Provide the (X, Y) coordinate of the cell's center where the given text is located.  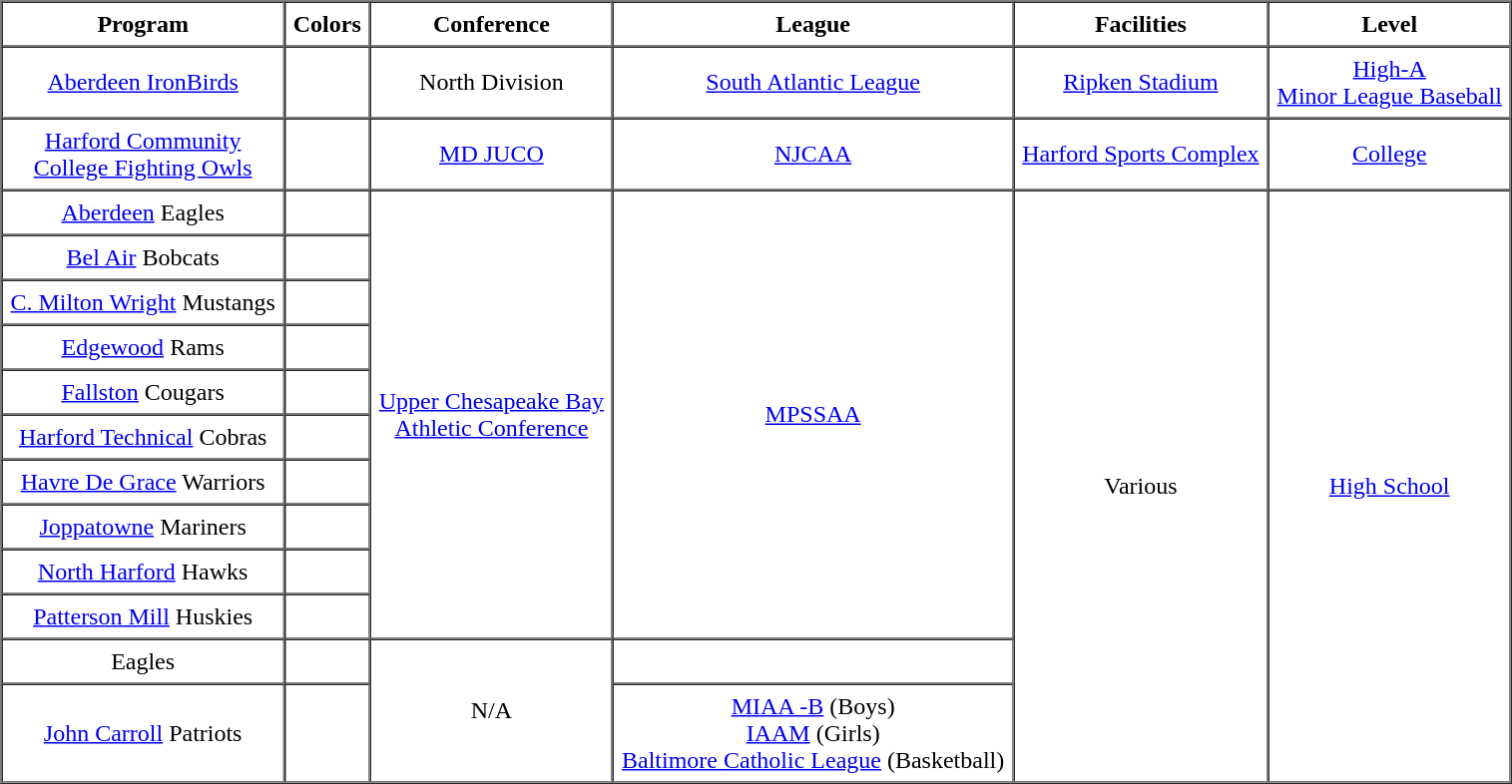
MD JUCO (491, 154)
MPSSAA (812, 414)
South Atlantic League (812, 82)
John Carroll Patriots (144, 734)
Facilities (1140, 24)
Bel Air Bobcats (144, 257)
Colors (327, 24)
League (812, 24)
C. Milton Wright Mustangs (144, 301)
Aberdeen IronBirds (144, 82)
Program (144, 24)
Fallston Cougars (144, 391)
Havre De Grace Warriors (144, 481)
North Division (491, 82)
Joppatowne Mariners (144, 527)
North Harford Hawks (144, 571)
MIAA -B (Boys)IAAM (Girls)Baltimore Catholic League (Basketball) (812, 734)
High School (1389, 486)
NJCAA (812, 154)
Harford Technical Cobras (144, 437)
Harford Sports Complex (1140, 154)
Upper Chesapeake BayAthletic Conference (491, 414)
Ripken Stadium (1140, 82)
High-AMinor League Baseball (1389, 82)
Various (1140, 486)
Eagles (144, 660)
Conference (491, 24)
Level (1389, 24)
Aberdeen Eagles (144, 211)
Edgewood Rams (144, 347)
Patterson Mill Huskies (144, 616)
N/A (491, 710)
Harford CommunityCollege Fighting Owls (144, 154)
College (1389, 154)
